Output the [x, y] coordinate of the center of the cell containing the given text.  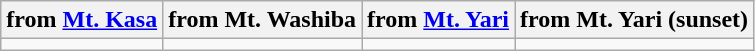
from Mt. Kasa [82, 20]
from Mt. Yari [438, 20]
from Mt. Yari (sunset) [634, 20]
from Mt. Washiba [262, 20]
